Identify which cell holds the provided text, then report its [x, y] central coordinate. 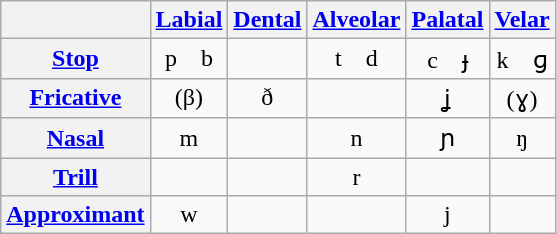
ŋ [522, 138]
Trill [76, 177]
j [448, 215]
c ɟ [448, 59]
m [189, 138]
Palatal [448, 20]
Alveolar [356, 20]
Fricative [76, 98]
p b [189, 59]
t d [356, 59]
r [356, 177]
Velar [522, 20]
Dental [268, 20]
ʝ [448, 98]
n [356, 138]
k ɡ [522, 59]
ð [268, 98]
Stop [76, 59]
Approximant [76, 215]
ɲ [448, 138]
Nasal [76, 138]
w [189, 215]
(ɣ) [522, 98]
(β) [189, 98]
Labial [189, 20]
